From the cell containing the given text, extract its center point as (X, Y) coordinate. 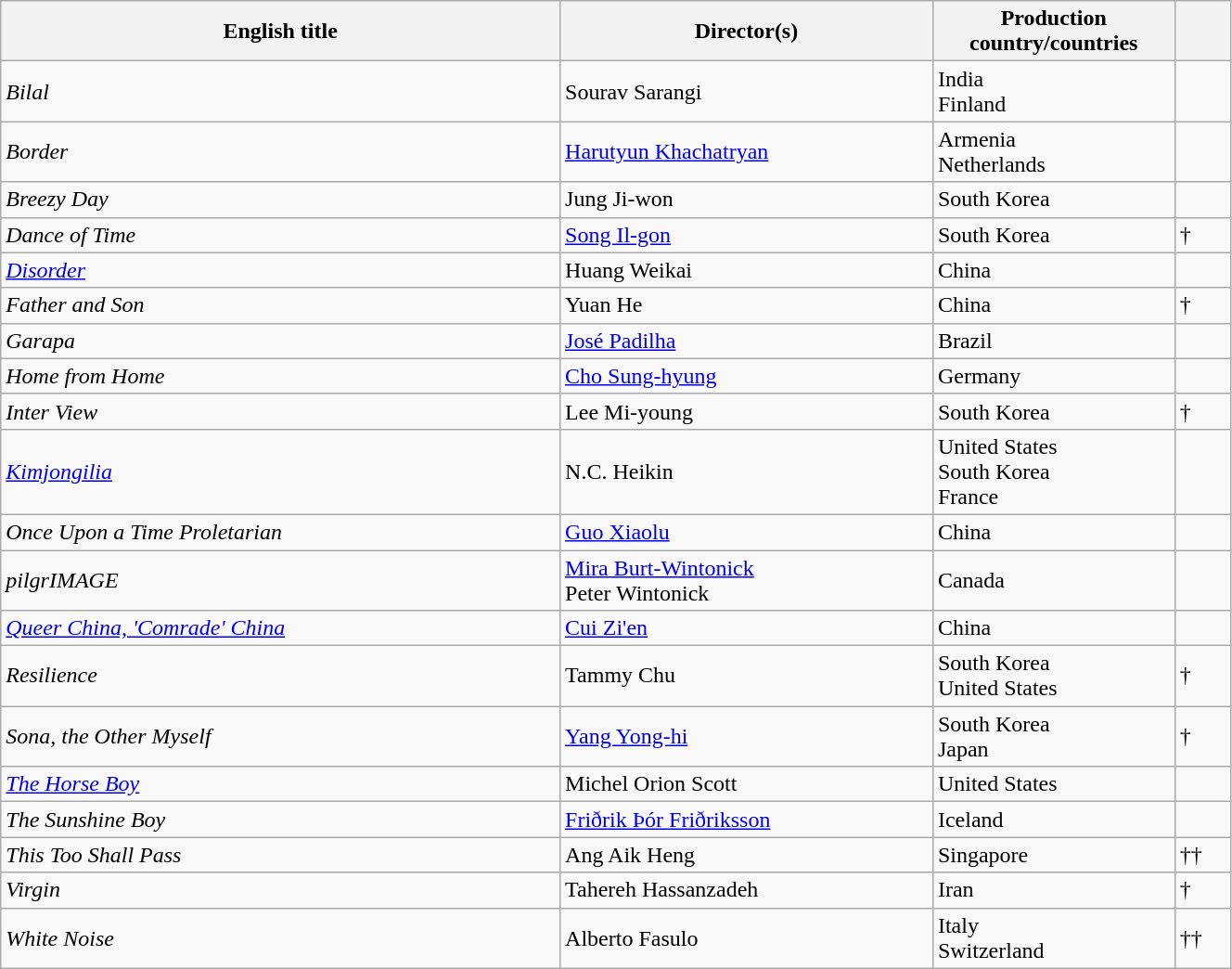
Jung Ji-won (747, 200)
Dance of Time (280, 235)
ArmeniaNetherlands (1054, 152)
White Noise (280, 937)
Brazil (1054, 341)
Father and Son (280, 305)
Lee Mi-young (747, 411)
The Horse Boy (280, 784)
Production country/countries (1054, 32)
Border (280, 152)
Resilience (280, 676)
Cui Zi'en (747, 628)
Mira Burt-WintonickPeter Wintonick (747, 579)
The Sunshine Boy (280, 820)
Sona, the Other Myself (280, 737)
IndiaFinland (1054, 91)
Queer China, 'Comrade' China (280, 628)
Alberto Fasulo (747, 937)
Home from Home (280, 376)
Singapore (1054, 855)
Tahereh Hassanzadeh (747, 890)
Yang Yong-hi (747, 737)
José Padilha (747, 341)
Once Upon a Time Proletarian (280, 532)
This Too Shall Pass (280, 855)
United States (1054, 784)
South KoreaUnited States (1054, 676)
Ang Aik Heng (747, 855)
Michel Orion Scott (747, 784)
Huang Weikai (747, 270)
Song Il-gon (747, 235)
Friðrik Þór Friðriksson (747, 820)
Yuan He (747, 305)
Iran (1054, 890)
Harutyun Khachatryan (747, 152)
Cho Sung-hyung (747, 376)
Garapa (280, 341)
Tammy Chu (747, 676)
N.C. Heikin (747, 472)
Canada (1054, 579)
Germany (1054, 376)
Kimjongilia (280, 472)
United StatesSouth KoreaFrance (1054, 472)
Breezy Day (280, 200)
Inter View (280, 411)
South KoreaJapan (1054, 737)
Guo Xiaolu (747, 532)
Bilal (280, 91)
pilgrIMAGE (280, 579)
Iceland (1054, 820)
Sourav Sarangi (747, 91)
English title (280, 32)
Disorder (280, 270)
ItalySwitzerland (1054, 937)
Director(s) (747, 32)
Virgin (280, 890)
